From the cell containing the given text, extract its center point as [x, y] coordinate. 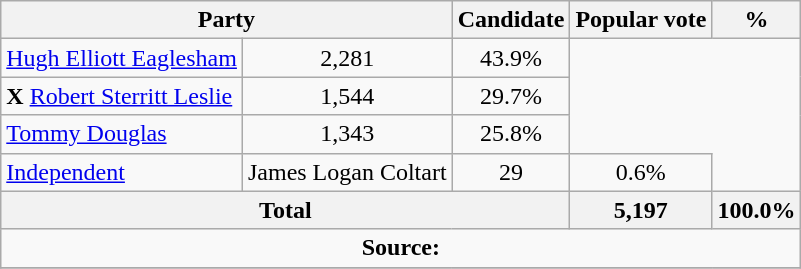
29.7% [511, 96]
Tommy Douglas [122, 134]
Hugh Elliott Eaglesham [122, 58]
% [756, 20]
Independent [122, 172]
2,281 [347, 58]
Popular vote [641, 20]
Party [226, 20]
X Robert Sterritt Leslie [122, 96]
1,544 [347, 96]
5,197 [641, 210]
1,343 [347, 134]
0.6% [641, 172]
43.9% [511, 58]
James Logan Coltart [347, 172]
25.8% [511, 134]
Total [286, 210]
Source: [401, 248]
29 [511, 172]
Candidate [511, 20]
100.0% [756, 210]
